Locate the cell with the specified text and output its [x, y] center coordinate. 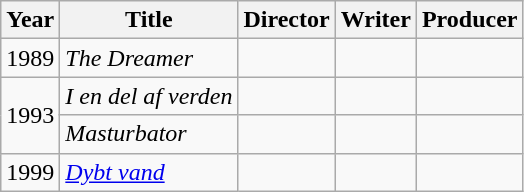
1993 [30, 115]
Writer [376, 20]
1989 [30, 58]
Title [149, 20]
Year [30, 20]
Dybt vand [149, 172]
Producer [470, 20]
Masturbator [149, 134]
I en del af verden [149, 96]
Director [286, 20]
1999 [30, 172]
The Dreamer [149, 58]
